Find where the given text appears and provide that cell's center as [x, y] coordinate. 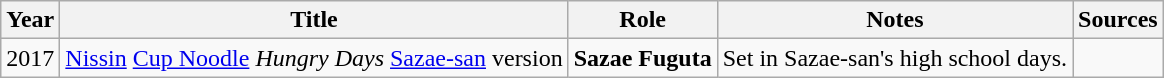
Sources [1118, 20]
Nissin Cup Noodle Hungry Days Sazae-san version [314, 58]
Year [30, 20]
Notes [894, 20]
2017 [30, 58]
Sazae Fuguta [642, 58]
Set in Sazae-san's high school days. [894, 58]
Role [642, 20]
Title [314, 20]
